Locate the cell with the specified text and output its (x, y) center coordinate. 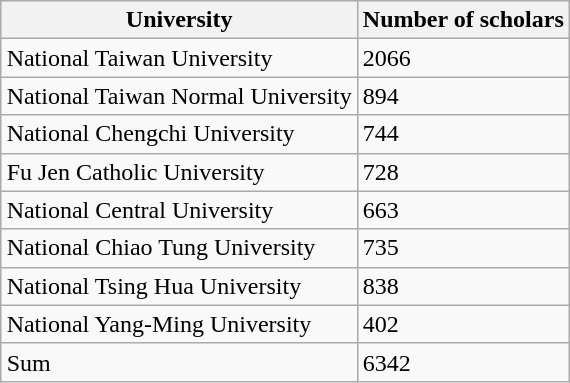
2066 (463, 58)
663 (463, 210)
Fu Jen Catholic University (179, 172)
Sum (179, 362)
National Taiwan Normal University (179, 96)
838 (463, 286)
National Yang-Ming University (179, 324)
402 (463, 324)
National Chiao Tung University (179, 248)
National Tsing Hua University (179, 286)
735 (463, 248)
6342 (463, 362)
University (179, 20)
National Chengchi University (179, 134)
National Taiwan University (179, 58)
728 (463, 172)
Number of scholars (463, 20)
744 (463, 134)
894 (463, 96)
National Central University (179, 210)
